Find where the given text appears and provide that cell's center as [x, y] coordinate. 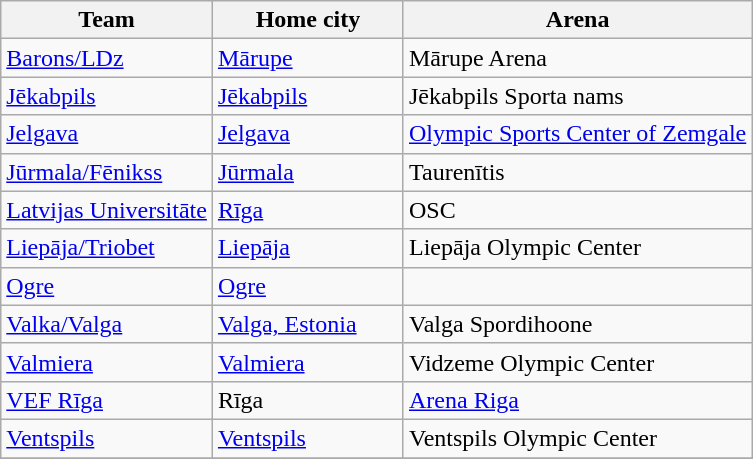
Barons/LDz [107, 58]
Ventspils Olympic Center [577, 438]
Mārupe Arena [577, 58]
OSC [577, 210]
Taurenītis [577, 172]
Jūrmala [308, 172]
Liepāja/Triobet [107, 248]
Valga, Estonia [308, 324]
Jūrmala/Fēnikss [107, 172]
Olympic Sports Center of Zemgale [577, 134]
VEF Rīga [107, 400]
Vidzeme Olympic Center [577, 362]
Latvijas Universitāte [107, 210]
Arena [577, 20]
Valga Spordihoone [577, 324]
Home city [308, 20]
Arena Riga [577, 400]
Liepāja [308, 248]
Mārupe [308, 58]
Valka/Valga [107, 324]
Jēkabpils Sporta nams [577, 96]
Team [107, 20]
Liepāja Olympic Center [577, 248]
